Pinpoint the cell where the given text exists, returning its (x, y) midpoint coordinate. 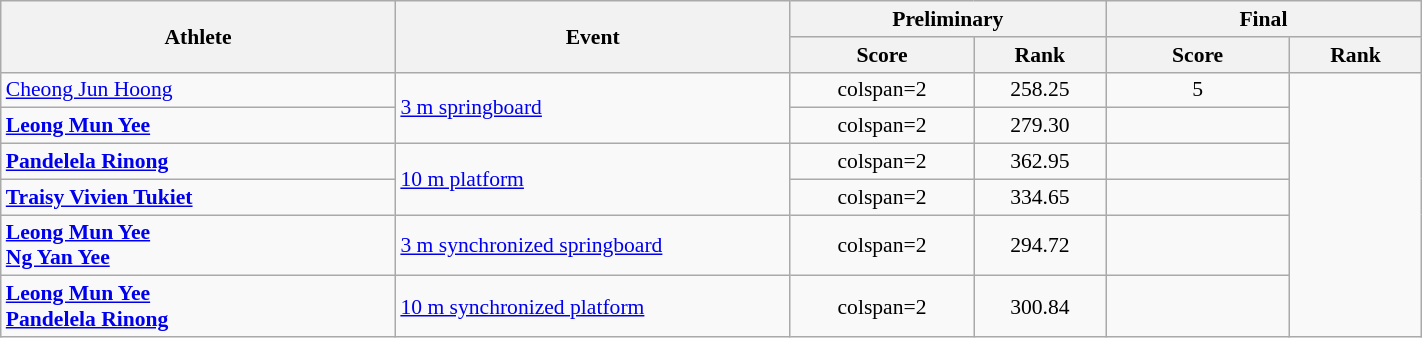
Event (592, 36)
Pandelela Rinong (198, 162)
Cheong Jun Hoong (198, 90)
Final (1264, 19)
3 m synchronized springboard (592, 246)
294.72 (1040, 246)
Leong Mun YeeNg Yan Yee (198, 246)
334.65 (1040, 197)
258.25 (1040, 90)
Traisy Vivien Tukiet (198, 197)
10 m platform (592, 180)
300.84 (1040, 306)
10 m synchronized platform (592, 306)
279.30 (1040, 126)
3 m springboard (592, 108)
Leong Mun Yee (198, 126)
Preliminary (948, 19)
362.95 (1040, 162)
Athlete (198, 36)
Leong Mun YeePandelela Rinong (198, 306)
5 (1198, 90)
